Pinpoint the cell where the given text exists, returning its [x, y] midpoint coordinate. 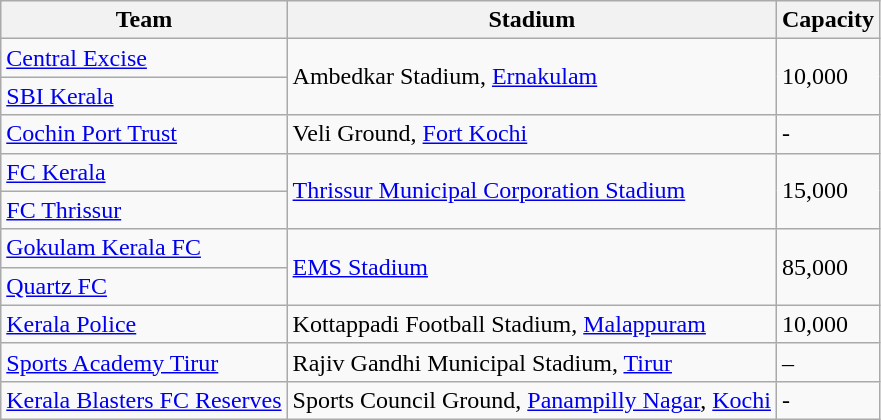
Central Excise [144, 58]
SBI Kerala [144, 96]
Gokulam Kerala FC [144, 248]
EMS Stadium [532, 267]
– [828, 362]
FC Kerala [144, 172]
Sports Academy Tirur [144, 362]
Capacity [828, 20]
Team [144, 20]
Stadium [532, 20]
Quartz FC [144, 286]
FC Thrissur [144, 210]
Sports Council Ground, Panampilly Nagar, Kochi [532, 400]
Kottappadi Football Stadium, Malappuram [532, 324]
15,000 [828, 191]
Ambedkar Stadium, Ernakulam [532, 77]
Rajiv Gandhi Municipal Stadium, Tirur [532, 362]
Veli Ground, Fort Kochi [532, 134]
Kerala Blasters FC Reserves [144, 400]
Cochin Port Trust [144, 134]
Kerala Police [144, 324]
85,000 [828, 267]
Thrissur Municipal Corporation Stadium [532, 191]
